Return (X, Y) of the center of cell containing provided text 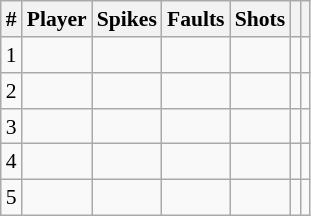
3 (12, 126)
Shots (260, 19)
1 (12, 55)
5 (12, 197)
2 (12, 91)
4 (12, 162)
# (12, 19)
Faults (196, 19)
Player (57, 19)
Spikes (127, 19)
